Capture the cell that displays the provided text and extract its (x, y) central coordinate. 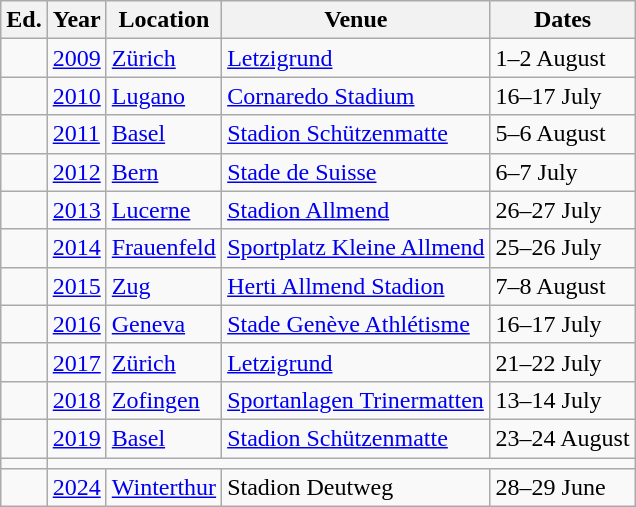
23–24 August (562, 438)
Frauenfeld (164, 248)
2015 (76, 286)
Stade de Suisse (356, 172)
Location (164, 20)
6–7 July (562, 172)
2014 (76, 248)
Cornaredo Stadium (356, 96)
2010 (76, 96)
Venue (356, 20)
28–29 June (562, 488)
2011 (76, 134)
2013 (76, 210)
Dates (562, 20)
7–8 August (562, 286)
Sportplatz Kleine Allmend (356, 248)
2016 (76, 324)
Ed. (24, 20)
2019 (76, 438)
Stade Genève Athlétisme (356, 324)
2009 (76, 58)
13–14 July (562, 400)
Geneva (164, 324)
2012 (76, 172)
Lucerne (164, 210)
Zug (164, 286)
Bern (164, 172)
Herti Allmend Stadion (356, 286)
26–27 July (562, 210)
5–6 August (562, 134)
Sportanlagen Trinermatten (356, 400)
Zofingen (164, 400)
21–22 July (562, 362)
Winterthur (164, 488)
2024 (76, 488)
1–2 August (562, 58)
Stadion Deutweg (356, 488)
2017 (76, 362)
Stadion Allmend (356, 210)
25–26 July (562, 248)
2018 (76, 400)
Lugano (164, 96)
Year (76, 20)
